Determine the (x, y) coordinate at the center of the cell enclosing the given text.  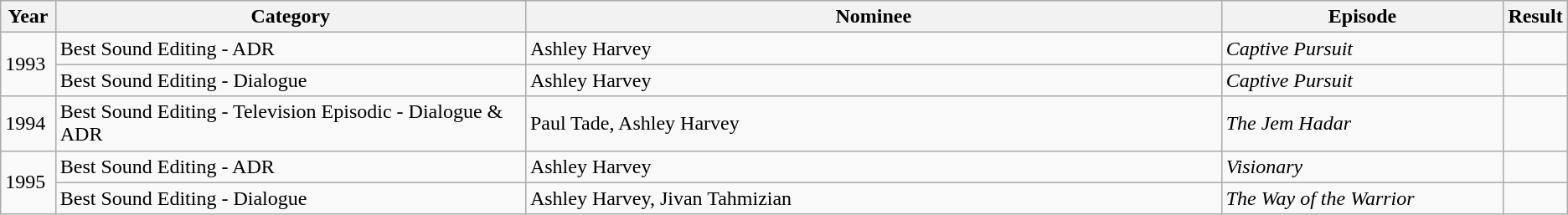
Nominee (873, 17)
Best Sound Editing - Television Episodic - Dialogue & ADR (290, 124)
1993 (28, 64)
Paul Tade, Ashley Harvey (873, 124)
Episode (1362, 17)
1995 (28, 182)
Visionary (1362, 166)
Ashley Harvey, Jivan Tahmizian (873, 198)
The Way of the Warrior (1362, 198)
Category (290, 17)
1994 (28, 124)
Result (1535, 17)
The Jem Hadar (1362, 124)
Year (28, 17)
